For the text-containing cell, return its midpoint in (x, y) coordinate format. 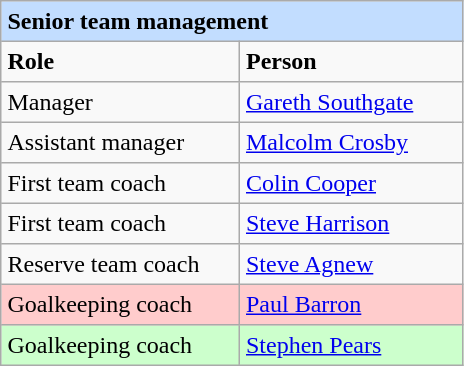
Person (351, 61)
Stephen Pears (351, 345)
Gareth Southgate (351, 102)
Paul Barron (351, 304)
Manager (120, 102)
Malcolm Crosby (351, 142)
Senior team management (232, 21)
Steve Agnew (351, 264)
Reserve team coach (120, 264)
Steve Harrison (351, 223)
Assistant manager (120, 142)
Colin Cooper (351, 183)
Role (120, 61)
